From the cell containing the given text, extract its center point as (X, Y) coordinate. 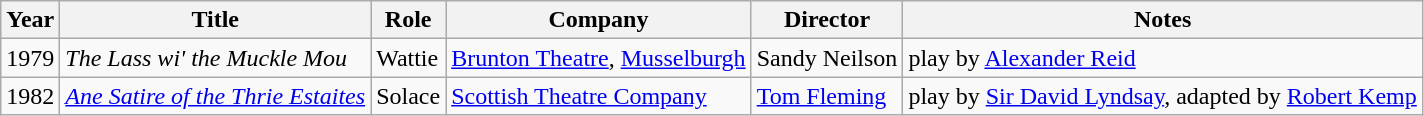
play by Alexander Reid (1162, 58)
Ane Satire of the Thrie Estaites (216, 96)
Brunton Theatre, Musselburgh (598, 58)
Wattie (408, 58)
Year (30, 20)
The Lass wi' the Muckle Mou (216, 58)
Scottish Theatre Company (598, 96)
1982 (30, 96)
Sandy Neilson (827, 58)
Solace (408, 96)
Tom Fleming (827, 96)
Notes (1162, 20)
Company (598, 20)
play by Sir David Lyndsay, adapted by Robert Kemp (1162, 96)
Director (827, 20)
1979 (30, 58)
Title (216, 20)
Role (408, 20)
